Output the (X, Y) coordinate of the center of the cell containing the given text.  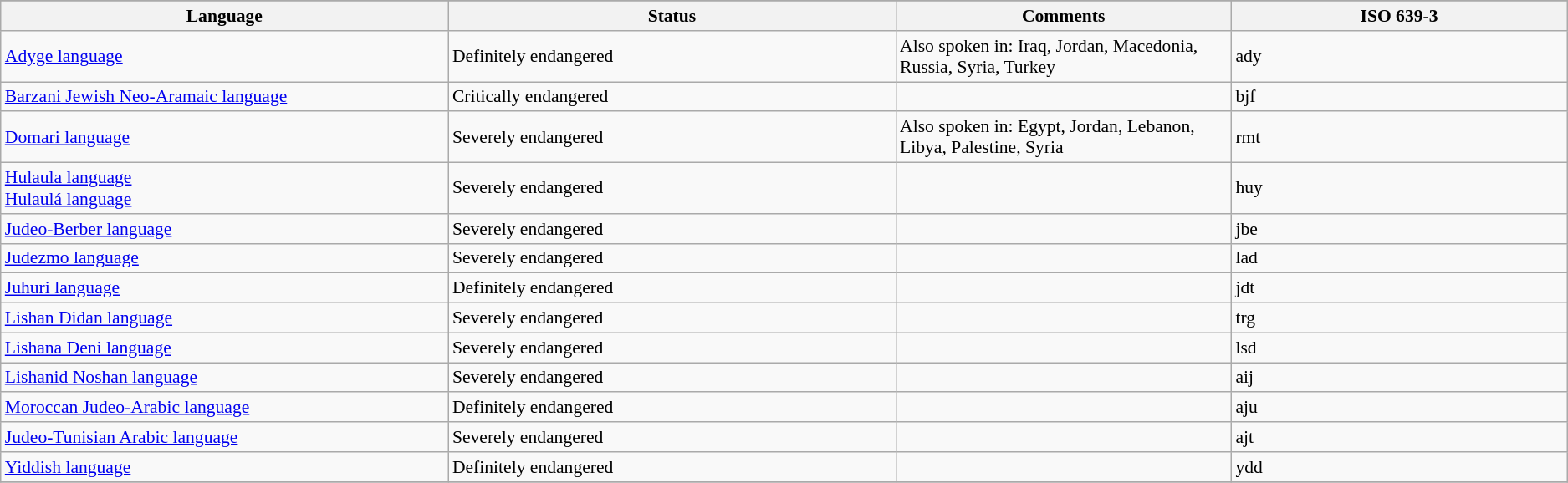
bjf (1398, 97)
ady (1398, 57)
Lishan Didan language (224, 318)
Adyge language (224, 57)
Juhuri language (224, 288)
jbe (1398, 229)
ydd (1398, 467)
Judeo-Berber language (224, 229)
jdt (1398, 288)
huy (1398, 189)
Status (672, 16)
Lishanid Noshan language (224, 378)
Judezmo language (224, 258)
Also spoken in: Egypt, Jordan, Lebanon, Libya, Palestine, Syria (1064, 137)
Comments (1064, 16)
trg (1398, 318)
Moroccan Judeo-Arabic language (224, 408)
aju (1398, 408)
Language (224, 16)
Judeo-Tunisian Arabic language (224, 437)
Hulaula languageHulaulá language (224, 189)
ISO 639-3 (1398, 16)
lsd (1398, 348)
ajt (1398, 437)
rmt (1398, 137)
Critically endangered (672, 97)
Barzani Jewish Neo-Aramaic language (224, 97)
Domari language (224, 137)
aij (1398, 378)
Also spoken in: Iraq, Jordan, Macedonia, Russia, Syria, Turkey (1064, 57)
Lishana Deni language (224, 348)
Yiddish language (224, 467)
lad (1398, 258)
